Identify which cell holds the provided text, then report its (X, Y) central coordinate. 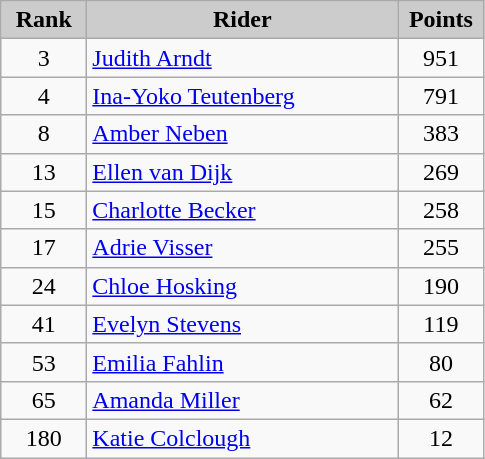
951 (441, 58)
53 (44, 362)
383 (441, 134)
Rider (242, 20)
8 (44, 134)
3 (44, 58)
Katie Colclough (242, 438)
Charlotte Becker (242, 210)
12 (441, 438)
119 (441, 324)
Rank (44, 20)
4 (44, 96)
13 (44, 172)
Amanda Miller (242, 400)
269 (441, 172)
180 (44, 438)
15 (44, 210)
Adrie Visser (242, 248)
62 (441, 400)
Evelyn Stevens (242, 324)
190 (441, 286)
791 (441, 96)
Emilia Fahlin (242, 362)
Judith Arndt (242, 58)
80 (441, 362)
258 (441, 210)
65 (44, 400)
41 (44, 324)
24 (44, 286)
Chloe Hosking (242, 286)
Points (441, 20)
Ellen van Dijk (242, 172)
Ina-Yoko Teutenberg (242, 96)
255 (441, 248)
Amber Neben (242, 134)
17 (44, 248)
